Pinpoint the cell where the given text exists, returning its (X, Y) midpoint coordinate. 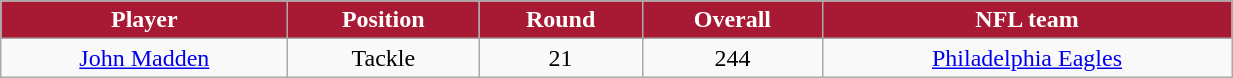
Position (384, 20)
Player (144, 20)
John Madden (144, 58)
Overall (732, 20)
Round (561, 20)
Philadelphia Eagles (1026, 58)
Tackle (384, 58)
244 (732, 58)
21 (561, 58)
NFL team (1026, 20)
